Locate the cell with the specified text and output its [X, Y] center coordinate. 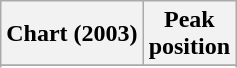
Chart (2003) [72, 34]
Peakposition [189, 34]
